Output the [X, Y] coordinate of the center of the cell containing the given text.  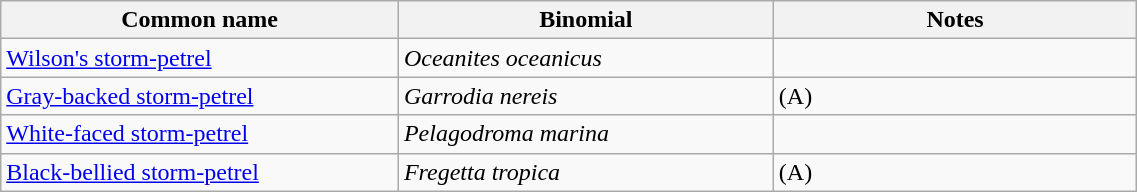
Binomial [586, 20]
Gray-backed storm-petrel [200, 96]
Common name [200, 20]
Pelagodroma marina [586, 134]
Notes [955, 20]
Fregetta tropica [586, 172]
White-faced storm-petrel [200, 134]
Wilson's storm-petrel [200, 58]
Black-bellied storm-petrel [200, 172]
Garrodia nereis [586, 96]
Oceanites oceanicus [586, 58]
